Detect which cell encompasses the target text, then output its (X, Y) center coordinate. 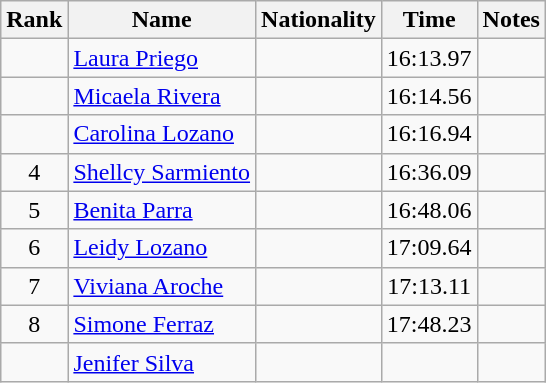
Viviana Aroche (162, 286)
16:16.94 (429, 134)
Shellcy Sarmiento (162, 172)
5 (34, 210)
7 (34, 286)
Time (429, 20)
Jenifer Silva (162, 362)
Laura Priego (162, 58)
16:36.09 (429, 172)
8 (34, 324)
Simone Ferraz (162, 324)
4 (34, 172)
Carolina Lozano (162, 134)
Leidy Lozano (162, 248)
Nationality (319, 20)
16:13.97 (429, 58)
Benita Parra (162, 210)
Rank (34, 20)
17:13.11 (429, 286)
6 (34, 248)
16:48.06 (429, 210)
Notes (511, 20)
17:09.64 (429, 248)
16:14.56 (429, 96)
Name (162, 20)
17:48.23 (429, 324)
Micaela Rivera (162, 96)
